Provide the (x, y) coordinate of the cell's center where the given text is located.  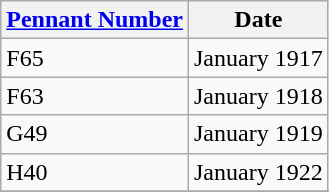
January 1917 (258, 58)
H40 (95, 172)
January 1922 (258, 172)
Pennant Number (95, 20)
F63 (95, 96)
January 1919 (258, 134)
Date (258, 20)
January 1918 (258, 96)
G49 (95, 134)
F65 (95, 58)
